Find where the given text appears and provide that cell's center as (X, Y) coordinate. 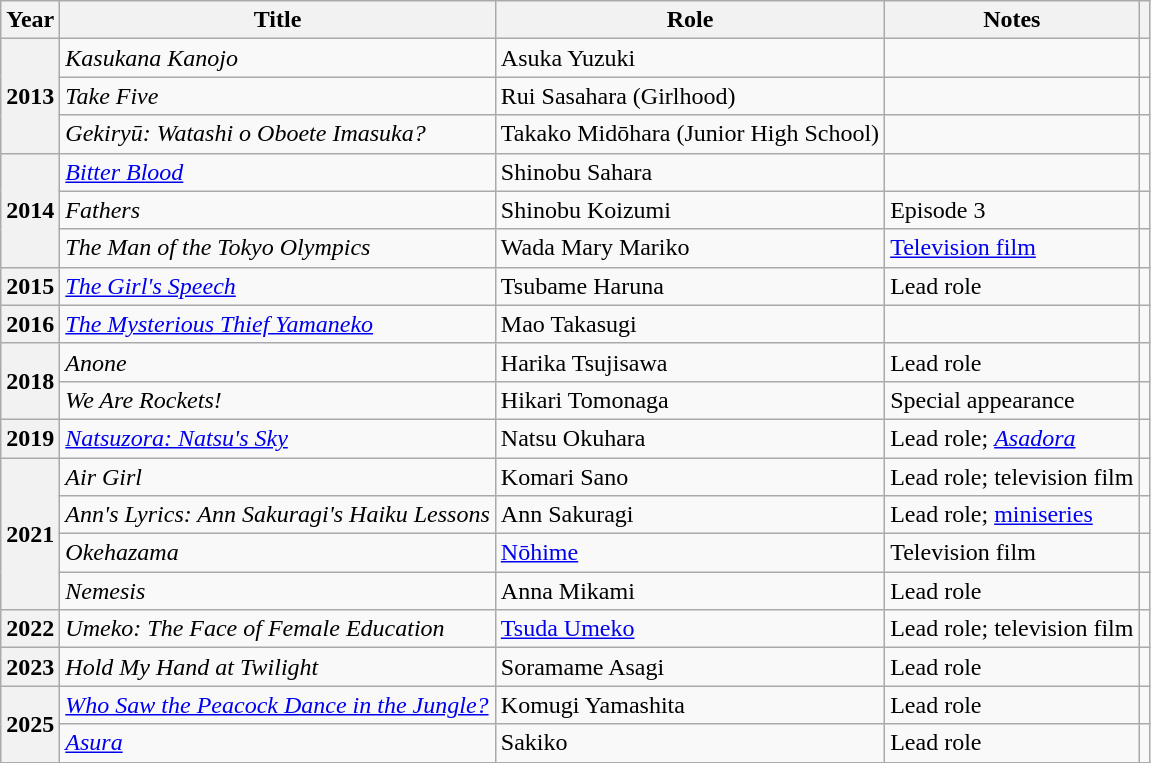
Kasukana Kanojo (278, 58)
Asura (278, 743)
Take Five (278, 96)
2016 (30, 324)
Nōhime (690, 553)
Title (278, 20)
2018 (30, 381)
Shinobu Koizumi (690, 210)
Fathers (278, 210)
Bitter Blood (278, 172)
Okehazama (278, 553)
Tsubame Haruna (690, 286)
Asuka Yuzuki (690, 58)
The Mysterious Thief Yamaneko (278, 324)
The Man of the Tokyo Olympics (278, 248)
Episode 3 (1012, 210)
2025 (30, 724)
Ann's Lyrics: Ann Sakuragi's Haiku Lessons (278, 515)
We Are Rockets! (278, 400)
Sakiko (690, 743)
Hold My Hand at Twilight (278, 667)
Role (690, 20)
2022 (30, 629)
Rui Sasahara (Girlhood) (690, 96)
Takako Midōhara (Junior High School) (690, 134)
Lead role; miniseries (1012, 515)
Tsuda Umeko (690, 629)
Gekiryū: Watashi o Oboete Imasuka? (278, 134)
Hikari Tomonaga (690, 400)
Anone (278, 362)
Shinobu Sahara (690, 172)
Year (30, 20)
2021 (30, 534)
2014 (30, 210)
Air Girl (278, 477)
Komari Sano (690, 477)
Ann Sakuragi (690, 515)
Nemesis (278, 591)
Soramame Asagi (690, 667)
2013 (30, 96)
The Girl's Speech (278, 286)
Umeko: The Face of Female Education (278, 629)
2019 (30, 438)
Lead role; Asadora (1012, 438)
Who Saw the Peacock Dance in the Jungle? (278, 705)
Natsuzora: Natsu's Sky (278, 438)
2023 (30, 667)
Special appearance (1012, 400)
Mao Takasugi (690, 324)
Natsu Okuhara (690, 438)
2015 (30, 286)
Anna Mikami (690, 591)
Komugi Yamashita (690, 705)
Harika Tsujisawa (690, 362)
Wada Mary Mariko (690, 248)
Notes (1012, 20)
